Return the (X, Y) coordinate for the center point of the cell that contains the specified text.  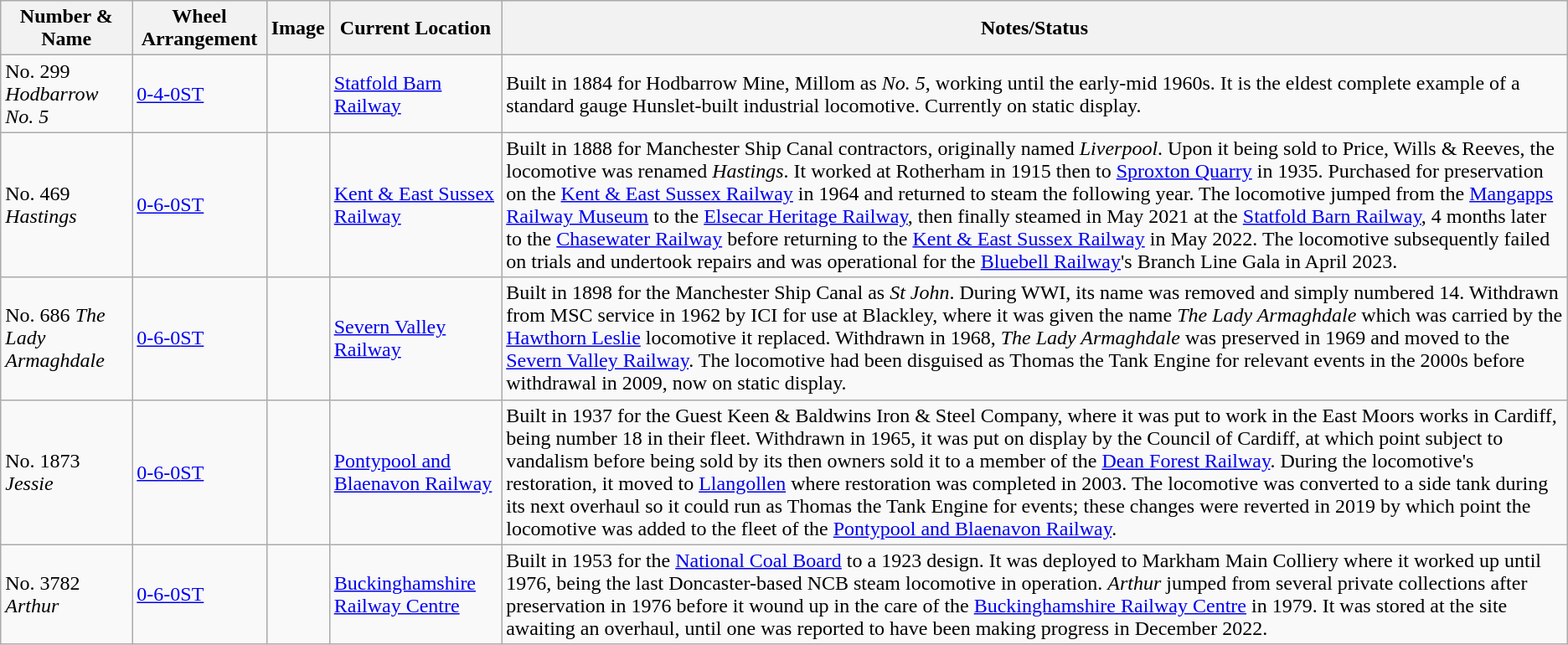
Buckinghamshire Railway Centre (415, 595)
Pontypool and Blaenavon Railway (415, 472)
Statfold Barn Railway (415, 94)
Wheel Arrangement (199, 28)
Image (298, 28)
Severn Valley Railway (415, 338)
Notes/Status (1035, 28)
Number & Name (67, 28)
No. 469 Hastings (67, 204)
No. 686 The Lady Armaghdale (67, 338)
No. 1873 Jessie (67, 472)
No. 299 Hodbarrow No. 5 (67, 94)
Kent & East Sussex Railway (415, 204)
Current Location (415, 28)
0-4-0ST (199, 94)
No. 3782 Arthur (67, 595)
